Determine the [x, y] coordinate at the center of the cell enclosing the given text.  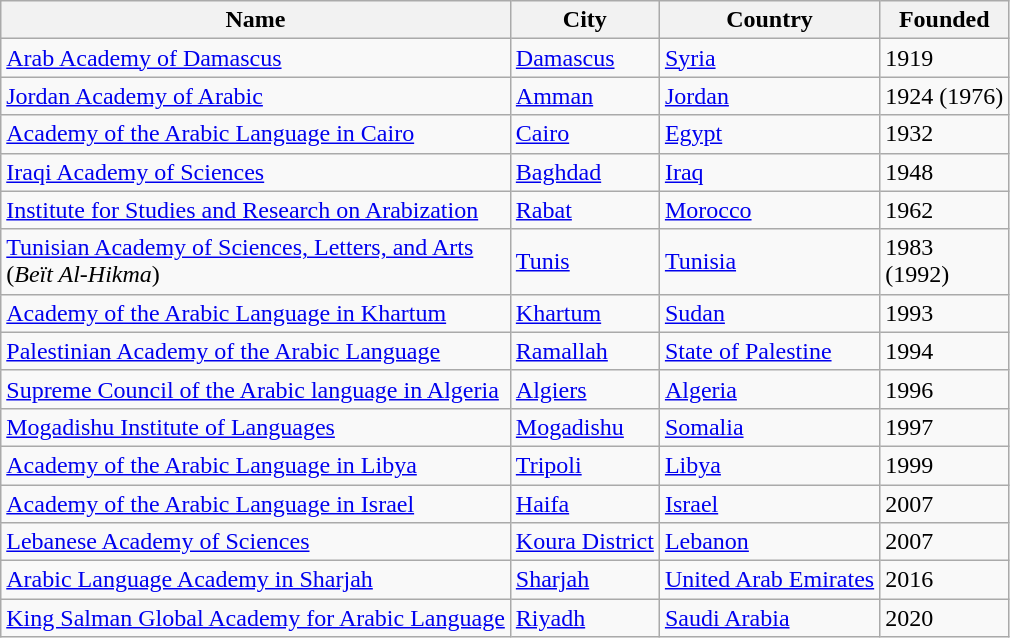
Riyadh [584, 618]
Syria [769, 58]
Mogadishu Institute of Languages [256, 427]
Haifa [584, 503]
Supreme Council of the Arabic language in Algeria [256, 389]
Tunis [584, 262]
Jordan [769, 96]
Palestinian Academy of the Arabic Language [256, 351]
Academy of the Arabic Language in Libya [256, 465]
Saudi Arabia [769, 618]
Iraq [769, 172]
1924 (1976) [944, 96]
Algiers [584, 389]
Tunisian Academy of Sciences, Letters, and Arts(Beït Al-Hikma) [256, 262]
Tunisia [769, 262]
Jordan Academy of Arabic [256, 96]
1999 [944, 465]
Egypt [769, 134]
Ramallah [584, 351]
Amman [584, 96]
Academy of the Arabic Language in Israel [256, 503]
1919 [944, 58]
Libya [769, 465]
2020 [944, 618]
Damascus [584, 58]
Lebanon [769, 542]
Institute for Studies and Research on Arabization [256, 210]
Baghdad [584, 172]
Name [256, 20]
Tripoli [584, 465]
1983(1992) [944, 262]
1993 [944, 313]
Mogadishu [584, 427]
King Salman Global Academy for Arabic Language [256, 618]
City [584, 20]
1948 [944, 172]
Koura District [584, 542]
Iraqi Academy of Sciences [256, 172]
1932 [944, 134]
United Arab Emirates [769, 580]
Academy of the Arabic Language in Cairo [256, 134]
Rabat [584, 210]
Arabic Language Academy in Sharjah [256, 580]
Lebanese Academy of Sciences [256, 542]
Algeria [769, 389]
Academy of the Arabic Language in Khartum [256, 313]
2016 [944, 580]
Cairo [584, 134]
Country [769, 20]
Morocco [769, 210]
State of Palestine [769, 351]
Arab Academy of Damascus [256, 58]
Sudan [769, 313]
1994 [944, 351]
Israel [769, 503]
Sharjah [584, 580]
Khartum [584, 313]
1962 [944, 210]
1997 [944, 427]
1996 [944, 389]
Founded [944, 20]
Somalia [769, 427]
